Search for the cell housing the specified text and yield its (X, Y) center coordinate. 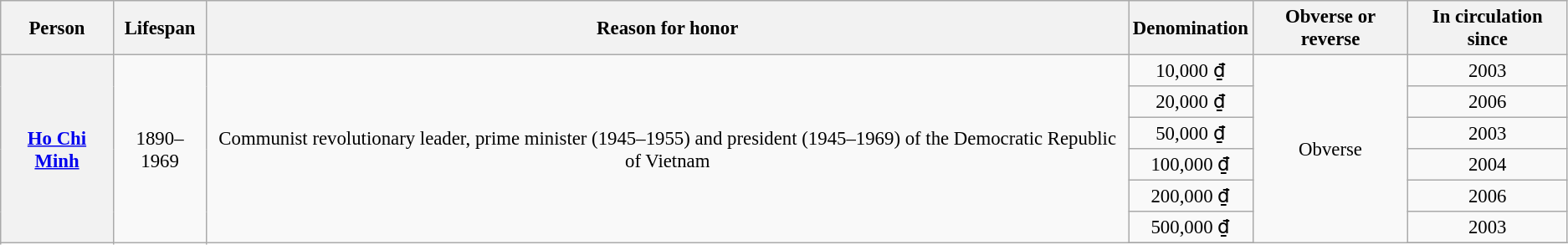
500,000 ₫ (1191, 228)
Obverse or reverse (1330, 28)
Person (57, 28)
50,000 ₫ (1191, 134)
Denomination (1191, 28)
200,000 ₫ (1191, 197)
Lifespan (160, 28)
Communist revolutionary leader, prime minister (1945–1955) and president (1945–1969) of the Democratic Republic of Vietnam (668, 150)
Reason for honor (668, 28)
Ho Chi Minh (57, 150)
1890–1969 (160, 150)
100,000 ₫ (1191, 165)
10,000 ₫ (1191, 71)
Obverse (1330, 150)
2004 (1488, 165)
In circulation since (1488, 28)
20,000 ₫ (1191, 102)
